Output the (x, y) coordinate of the center of the cell containing the given text.  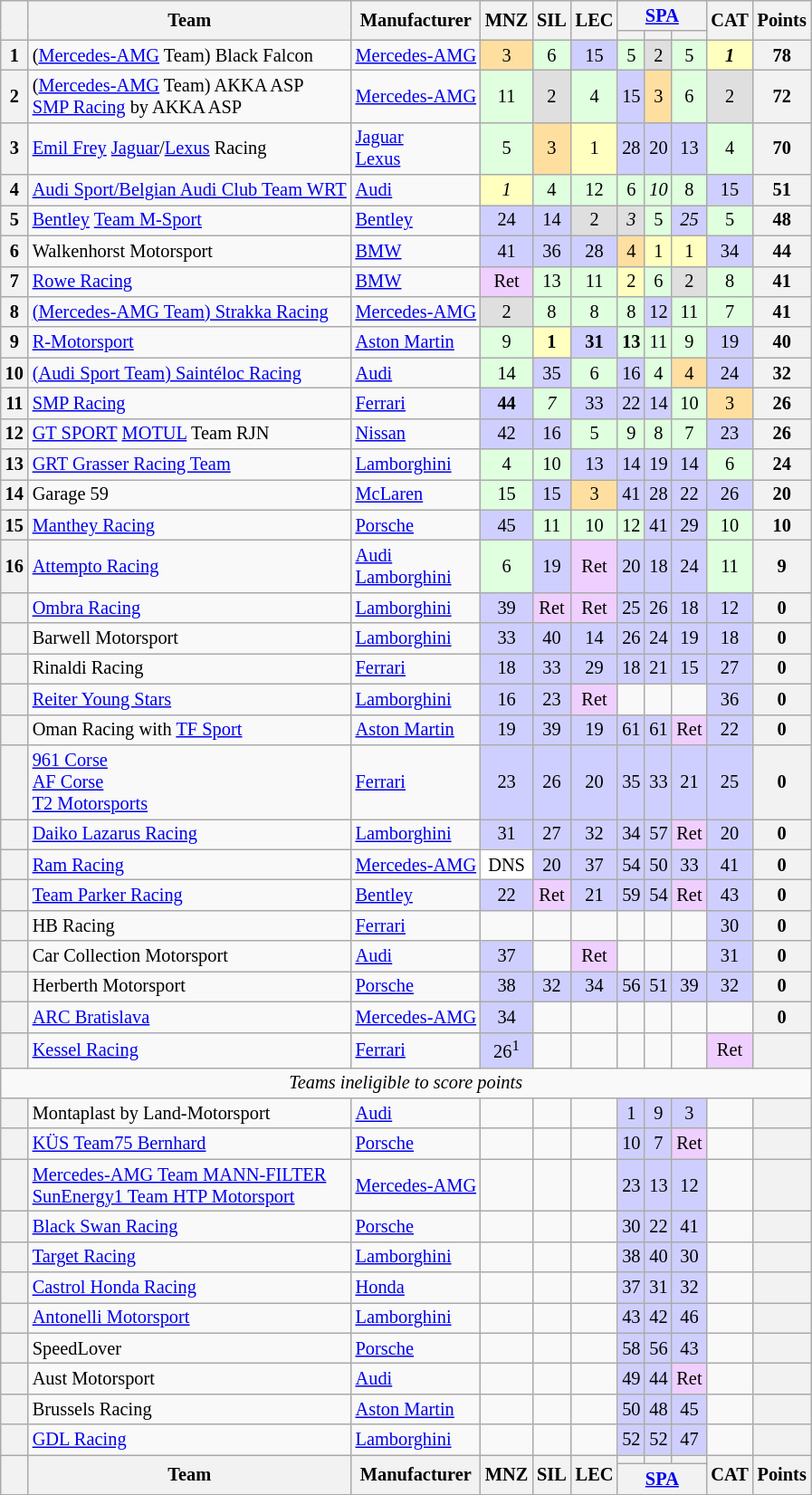
Oman Racing with TF Sport (190, 730)
59 (631, 895)
47 (689, 1440)
Ram Racing (190, 865)
49 (631, 1379)
Walkenhorst Motorsport (190, 251)
Antonelli Motorsport (190, 1318)
Honda (416, 1288)
Herberth Motorsport (190, 986)
Kessel Racing (190, 1050)
JaguarLexus (416, 149)
(Mercedes-AMG Team) AKKA ASP SMP Racing by AKKA ASP (190, 96)
GRT Grasser Racing Team (190, 465)
DNS (507, 865)
Rowe Racing (190, 282)
Castrol Honda Racing (190, 1288)
ARC Bratislava (190, 1017)
Barwell Motorsport (190, 638)
57 (658, 834)
Bentley Team M-Sport (190, 220)
Attempto Racing (190, 566)
Manthey Racing (190, 525)
78 (782, 55)
McLaren (416, 494)
SMP Racing (190, 403)
Daiko Lazarus Racing (190, 834)
Garage 59 (190, 494)
Target Racing (190, 1257)
261 (507, 1050)
Team Parker Racing (190, 895)
R-Motorsport (190, 342)
Ombra Racing (190, 608)
Emil Frey Jaguar/Lexus Racing (190, 149)
GT SPORT MOTUL Team RJN (190, 434)
(Audi Sport Team) Saintéloc Racing (190, 373)
GDL Racing (190, 1440)
(Mercedes-AMG Team) Black Falcon (190, 55)
Reiter Young Stars (190, 699)
KÜS Team75 Bernhard (190, 1144)
Aust Motorsport (190, 1379)
Rinaldi Racing (190, 668)
Black Swan Racing (190, 1226)
72 (782, 96)
Car Collection Motorsport (190, 956)
AudiLamborghini (416, 566)
Montaplast by Land-Motorsport (190, 1113)
(Mercedes-AMG Team) Strakka Racing (190, 311)
70 (782, 149)
Audi Sport/Belgian Audi Club Team WRT (190, 190)
961 Corse AF Corse T2 Motorsports (190, 781)
HB Racing (190, 925)
Teams ineligible to score points (406, 1083)
Mercedes-AMG Team MANN-FILTER SunEnergy1 Team HTP Motorsport (190, 1185)
SpeedLover (190, 1348)
58 (631, 1348)
Brussels Racing (190, 1409)
Nissan (416, 434)
46 (689, 1318)
